Output the (X, Y) coordinate of the center of the cell containing the given text.  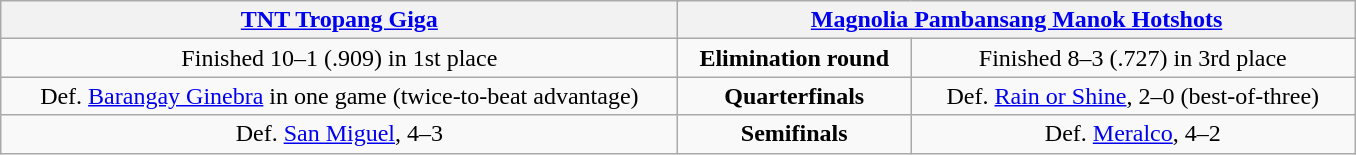
TNT Tropang Giga (340, 20)
Finished 10–1 (.909) in 1st place (340, 58)
Magnolia Pambansang Manok Hotshots (1016, 20)
Def. Barangay Ginebra in one game (twice-to-beat advantage) (340, 96)
Def. Meralco, 4–2 (1132, 134)
Def. Rain or Shine, 2–0 (best-of-three) (1132, 96)
Elimination round (794, 58)
Semifinals (794, 134)
Finished 8–3 (.727) in 3rd place (1132, 58)
Quarterfinals (794, 96)
Def. San Miguel, 4–3 (340, 134)
